Determine the [x, y] coordinate at the center of the cell enclosing the given text.  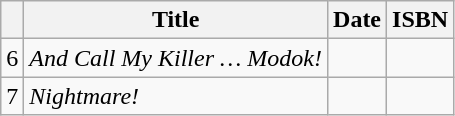
And Call My Killer … Modok! [176, 58]
7 [12, 96]
Nightmare! [176, 96]
ISBN [420, 20]
Title [176, 20]
6 [12, 58]
Date [358, 20]
